Return [x, y] of the center of cell containing provided text 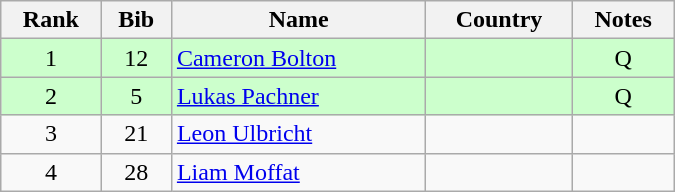
28 [136, 172]
Name [298, 20]
Country [499, 20]
1 [51, 58]
2 [51, 96]
12 [136, 58]
3 [51, 134]
5 [136, 96]
Notes [623, 20]
Lukas Pachner [298, 96]
4 [51, 172]
Liam Moffat [298, 172]
21 [136, 134]
Rank [51, 20]
Leon Ulbricht [298, 134]
Cameron Bolton [298, 58]
Bib [136, 20]
